From the cell containing the given text, extract its center point as [x, y] coordinate. 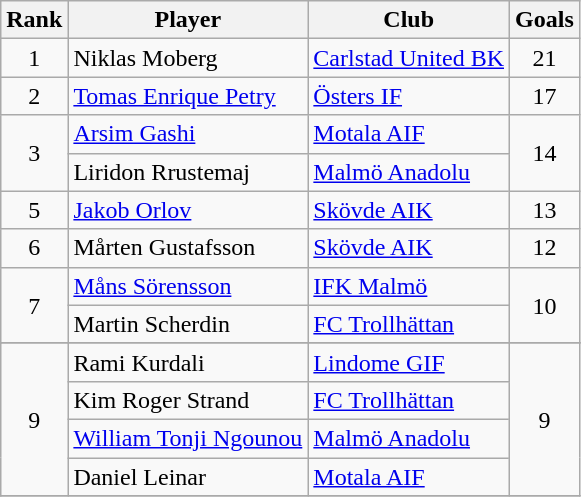
Goals [545, 20]
Player [188, 20]
7 [34, 305]
Östers IF [409, 96]
Måns Sörensson [188, 286]
21 [545, 58]
10 [545, 305]
13 [545, 210]
Martin Scherdin [188, 324]
17 [545, 96]
12 [545, 248]
Lindome GIF [409, 362]
5 [34, 210]
Daniel Leinar [188, 477]
Jakob Orlov [188, 210]
3 [34, 153]
William Tonji Ngounou [188, 438]
6 [34, 248]
IFK Malmö [409, 286]
Rank [34, 20]
Liridon Rrustemaj [188, 172]
Club [409, 20]
Mårten Gustafsson [188, 248]
Kim Roger Strand [188, 400]
Arsim Gashi [188, 134]
1 [34, 58]
2 [34, 96]
14 [545, 153]
Rami Kurdali [188, 362]
Tomas Enrique Petry [188, 96]
Niklas Moberg [188, 58]
Carlstad United BK [409, 58]
